Provide the (X, Y) coordinate of the cell's center where the given text is located.  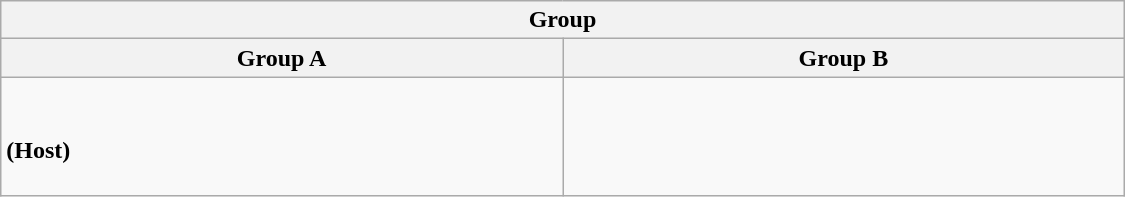
(Host) (282, 136)
Group (563, 20)
Group B (843, 58)
Group A (282, 58)
